Find where the given text appears and provide that cell's center as (X, Y) coordinate. 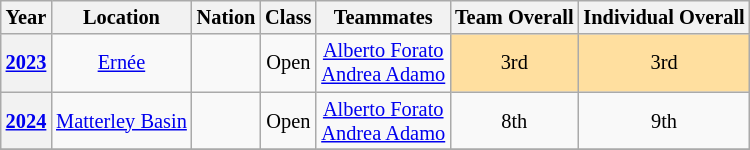
Teammates (383, 17)
Nation (226, 17)
Matterley Basin (121, 121)
Individual Overall (664, 17)
9th (664, 121)
Team Overall (514, 17)
8th (514, 121)
2024 (26, 121)
Ernée (121, 63)
2023 (26, 63)
Location (121, 17)
Class (288, 17)
Year (26, 17)
